Determine the [x, y] coordinate at the center of the cell enclosing the given text.  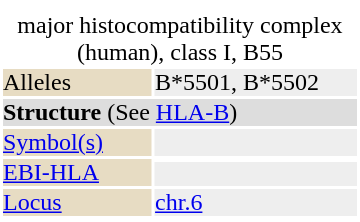
Locus [78, 202]
EBI-HLA [78, 172]
Alleles [78, 82]
Symbol(s) [78, 142]
Structure (See HLA-B) [180, 112]
B*5501, B*5502 [256, 82]
major histocompatibility complex (human), class I, B55 [180, 39]
chr.6 [256, 202]
